Extract the (X, Y) coordinate from the center of the cell holding the provided text.  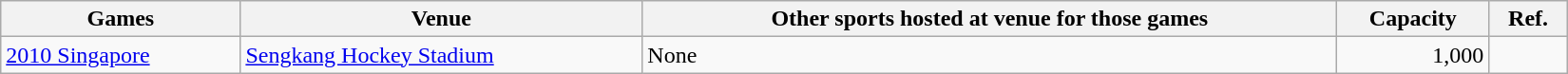
Ref. (1528, 19)
None (990, 55)
Other sports hosted at venue for those games (990, 19)
2010 Singapore (121, 55)
Sengkang Hockey Stadium (441, 55)
Capacity (1413, 19)
Venue (441, 19)
Games (121, 19)
1,000 (1413, 55)
